Provide the (X, Y) coordinate of the cell's center where the given text is located.  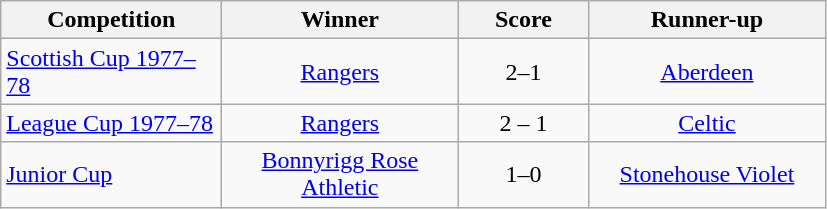
Celtic (707, 123)
Winner (340, 20)
Aberdeen (707, 72)
Competition (112, 20)
Score (524, 20)
Runner-up (707, 20)
League Cup 1977–78 (112, 123)
2 – 1 (524, 123)
Junior Cup (112, 174)
Stonehouse Violet (707, 174)
Scottish Cup 1977–78 (112, 72)
1–0 (524, 174)
Bonnyrigg Rose Athletic (340, 174)
2–1 (524, 72)
